Capture the cell that displays the provided text and extract its [X, Y] central coordinate. 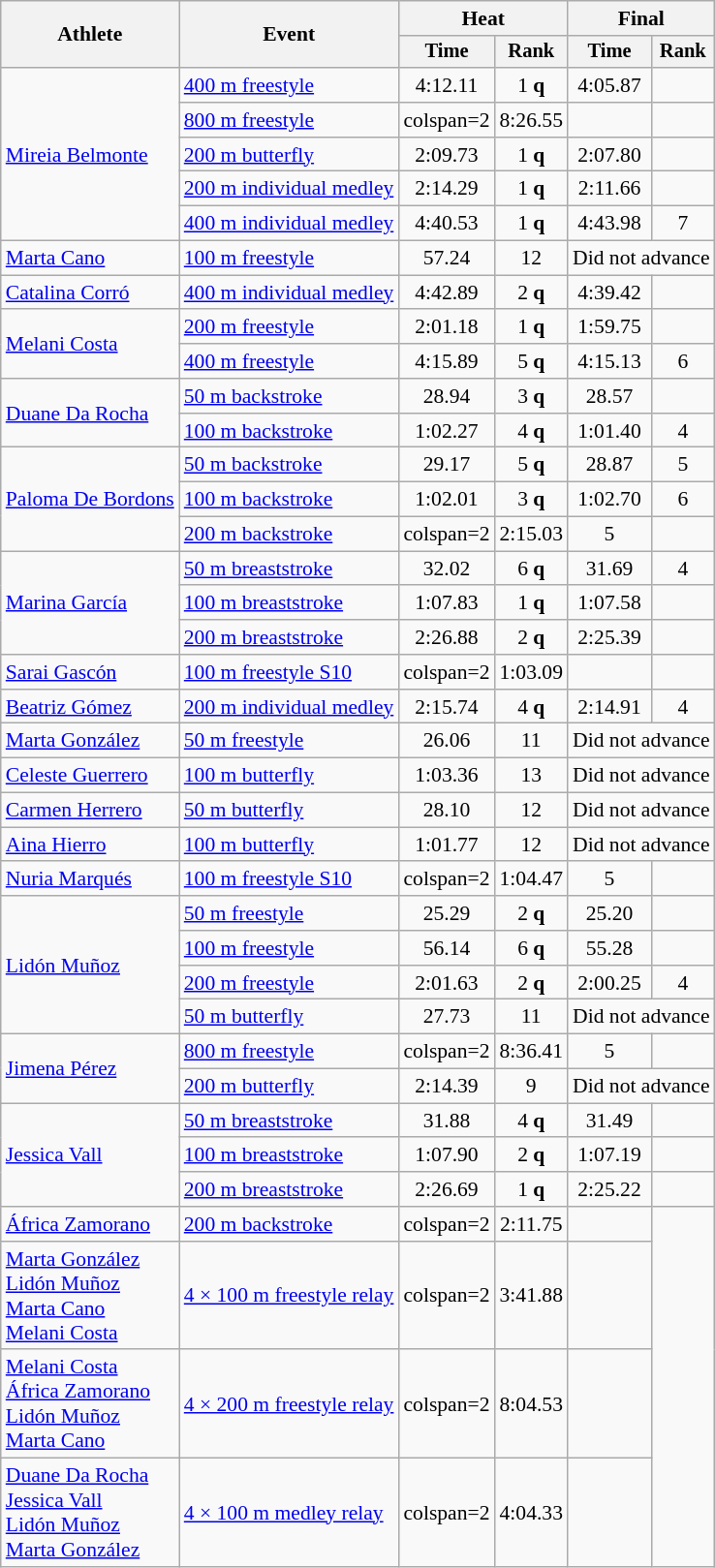
1:04.47 [531, 879]
1:07.90 [446, 1155]
4:12.11 [446, 85]
4:15.13 [609, 361]
4 × 100 m medley relay [289, 1513]
25.20 [609, 913]
Lidón Muñoz [90, 965]
Beatriz Gómez [90, 707]
2:09.73 [446, 155]
Duane Da Rocha [90, 413]
1:01.77 [446, 845]
1:07.58 [609, 603]
2:01.18 [446, 327]
Jimena Pérez [90, 1069]
1:01.40 [609, 431]
28.94 [446, 396]
Catalina Corró [90, 292]
56.14 [446, 948]
Final [641, 18]
Marina García [90, 602]
2:14.91 [609, 707]
55.28 [609, 948]
Duane Da RochaJessica VallLidón MuñozMarta González [90, 1513]
32.02 [446, 569]
Melani Costa [90, 345]
2:25.22 [609, 1189]
28.10 [446, 811]
1:07.83 [446, 603]
2:26.69 [446, 1189]
1:03.09 [531, 672]
Marta Cano [90, 259]
Marta GonzálezLidón MuñozMarta CanoMelani Costa [90, 1296]
2:14.29 [446, 189]
2:01.63 [446, 983]
2:15.03 [531, 535]
2:11.75 [531, 1224]
7 [683, 224]
3:41.88 [531, 1296]
25.29 [446, 913]
8:26.55 [531, 120]
4:05.87 [609, 85]
29.17 [446, 465]
1:59.75 [609, 327]
8:36.41 [531, 1052]
2:14.39 [446, 1087]
Nuria Marqués [90, 879]
1:02.27 [446, 431]
Aina Hierro [90, 845]
1:07.19 [609, 1155]
4 × 100 m freestyle relay [289, 1296]
4:04.33 [531, 1513]
31.49 [609, 1121]
4:15.89 [446, 361]
Melani CostaÁfrica ZamoranoLidón MuñozMarta Cano [90, 1404]
Carmen Herrero [90, 811]
Athlete [90, 35]
57.24 [446, 259]
13 [531, 776]
31.69 [609, 569]
2:00.25 [609, 983]
Event [289, 35]
4:39.42 [609, 292]
9 [531, 1087]
Mireia Belmonte [90, 154]
26.06 [446, 741]
31.88 [446, 1121]
Sarai Gascón [90, 672]
Heat [482, 18]
2:15.74 [446, 707]
1:02.01 [446, 500]
1:03.36 [446, 776]
27.73 [446, 1017]
28.57 [609, 396]
4 × 200 m freestyle relay [289, 1404]
Paloma De Bordons [90, 500]
Celeste Guerrero [90, 776]
4:43.98 [609, 224]
2:26.88 [446, 637]
Marta González [90, 741]
África Zamorano [90, 1224]
8:04.53 [531, 1404]
2:11.66 [609, 189]
2:07.80 [609, 155]
4:42.89 [446, 292]
4:40.53 [446, 224]
Jessica Vall [90, 1154]
28.87 [609, 465]
2:25.39 [609, 637]
1:02.70 [609, 500]
